Find where the given text appears and provide that cell's center as (x, y) coordinate. 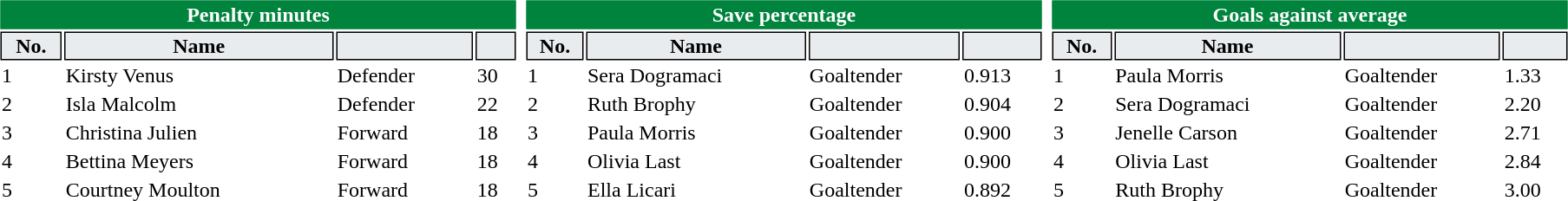
30 (495, 75)
0.904 (1001, 105)
Jenelle Carson (1227, 133)
Bettina Meyers (199, 162)
Save percentage (784, 14)
0.913 (1001, 75)
1.33 (1535, 75)
22 (495, 105)
Ruth Brophy (696, 105)
Christina Julien (199, 133)
Isla Malcolm (199, 105)
Penalty minutes (258, 14)
2.71 (1535, 133)
Goals against average (1309, 14)
2.84 (1535, 162)
Kirsty Venus (199, 75)
2.20 (1535, 105)
